Pinpoint the cell where the given text exists, returning its [X, Y] midpoint coordinate. 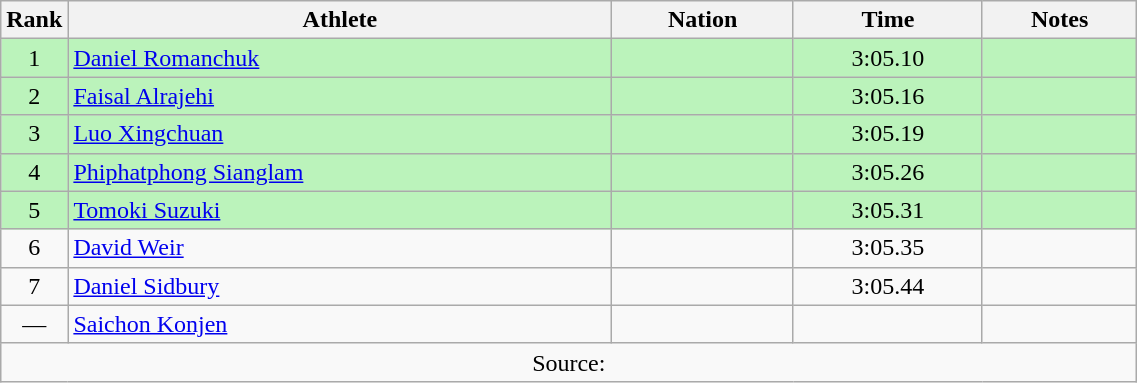
7 [34, 286]
Nation [703, 20]
Notes [1059, 20]
Daniel Romanchuk [340, 58]
Tomoki Suzuki [340, 210]
4 [34, 172]
3:05.10 [888, 58]
3:05.44 [888, 286]
Phiphatphong Sianglam [340, 172]
Source: [569, 362]
— [34, 324]
Saichon Konjen [340, 324]
3 [34, 134]
Faisal Alrajehi [340, 96]
Rank [34, 20]
3:05.19 [888, 134]
5 [34, 210]
3:05.35 [888, 248]
1 [34, 58]
3:05.26 [888, 172]
3:05.31 [888, 210]
Time [888, 20]
2 [34, 96]
Daniel Sidbury [340, 286]
Athlete [340, 20]
Luo Xingchuan [340, 134]
6 [34, 248]
3:05.16 [888, 96]
David Weir [340, 248]
